Search for the cell housing the specified text and yield its (X, Y) center coordinate. 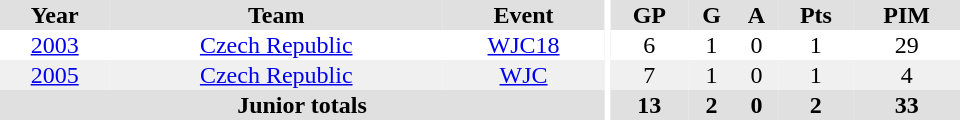
Event (524, 15)
WJC18 (524, 45)
Team (276, 15)
29 (906, 45)
PIM (906, 15)
Year (54, 15)
7 (649, 75)
WJC (524, 75)
G (711, 15)
A (757, 15)
GP (649, 15)
2003 (54, 45)
4 (906, 75)
6 (649, 45)
2005 (54, 75)
Junior totals (302, 105)
33 (906, 105)
13 (649, 105)
Pts (816, 15)
